For the text-containing cell, return its midpoint in (x, y) coordinate format. 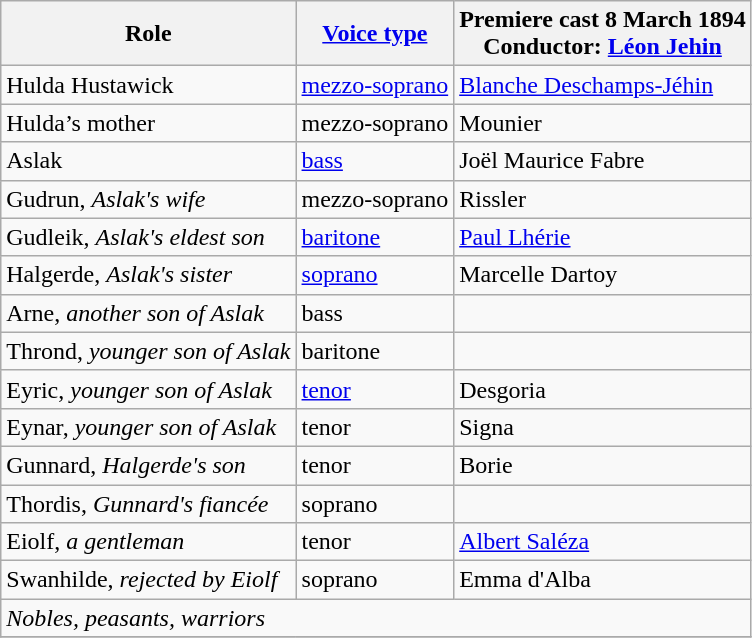
Marcelle Dartoy (603, 275)
Hulda’s mother (148, 123)
Gudrun, Aslak's wife (148, 199)
Eyric, younger son of Aslak (148, 389)
Eiolf, a gentleman (148, 542)
Desgoria (603, 389)
Thrond, younger son of Aslak (148, 351)
Voice type (375, 34)
Role (148, 34)
Blanche Deschamps-Jéhin (603, 85)
Swanhilde, rejected by Eiolf (148, 580)
Arne, another son of Aslak (148, 313)
Paul Lhérie (603, 237)
Albert Saléza (603, 542)
Nobles, peasants, warriors (376, 618)
Borie (603, 465)
Rissler (603, 199)
Thordis, Gunnard's fiancée (148, 503)
Eynar, younger son of Aslak (148, 427)
Signa (603, 427)
Halgerde, Aslak's sister (148, 275)
Joël Maurice Fabre (603, 161)
Gudleik, Aslak's eldest son (148, 237)
Premiere cast 8 March 1894Conductor: Léon Jehin (603, 34)
Gunnard, Halgerde's son (148, 465)
Hulda Hustawick (148, 85)
Aslak (148, 161)
Mounier (603, 123)
Emma d'Alba (603, 580)
